Search for the cell housing the specified text and yield its [X, Y] center coordinate. 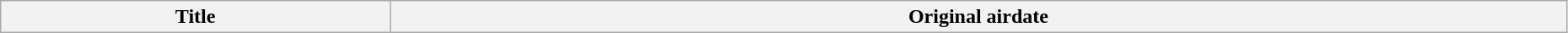
Title [196, 17]
Original airdate [978, 17]
